Find where the given text appears and provide that cell's center as (x, y) coordinate. 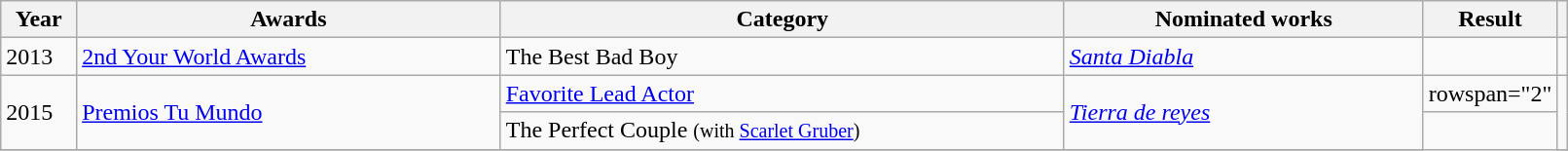
Tierra de reyes (1244, 112)
Nominated works (1244, 19)
Favorite Lead Actor (783, 94)
2nd Your World Awards (289, 57)
Result (1490, 19)
2015 (39, 112)
Santa Diabla (1244, 57)
Year (39, 19)
Premios Tu Mundo (289, 112)
The Best Bad Boy (783, 57)
The Perfect Couple (with Scarlet Gruber) (783, 131)
Category (783, 19)
2013 (39, 57)
rowspan="2" (1490, 94)
Awards (289, 19)
